Pinpoint the cell where the given text exists, returning its (X, Y) midpoint coordinate. 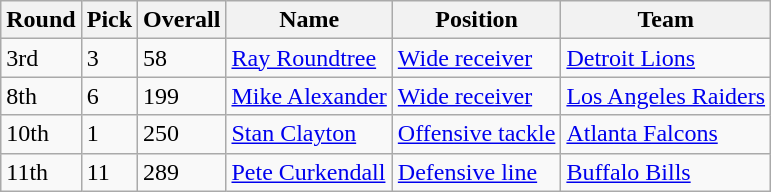
8th (41, 96)
11 (109, 172)
Detroit Lions (666, 58)
289 (182, 172)
Team (666, 20)
Pick (109, 20)
1 (109, 134)
Pete Curkendall (309, 172)
3rd (41, 58)
Name (309, 20)
6 (109, 96)
Defensive line (476, 172)
3 (109, 58)
11th (41, 172)
Round (41, 20)
Atlanta Falcons (666, 134)
199 (182, 96)
Mike Alexander (309, 96)
250 (182, 134)
10th (41, 134)
Buffalo Bills (666, 172)
Position (476, 20)
Stan Clayton (309, 134)
Los Angeles Raiders (666, 96)
Overall (182, 20)
Ray Roundtree (309, 58)
58 (182, 58)
Offensive tackle (476, 134)
